Return (X, Y) of the center of cell containing provided text 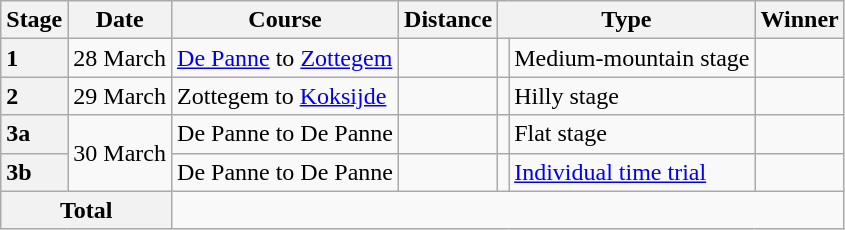
Zottegem to Koksijde (286, 96)
3a (34, 134)
Course (286, 20)
Winner (800, 20)
Flat stage (632, 134)
1 (34, 58)
2 (34, 96)
3b (34, 172)
Individual time trial (632, 172)
De Panne to Zottegem (286, 58)
29 March (120, 96)
30 March (120, 153)
Medium-mountain stage (632, 58)
Hilly stage (632, 96)
Stage (34, 20)
Total (86, 210)
Date (120, 20)
Distance (448, 20)
Type (626, 20)
28 March (120, 58)
